Provide the (x, y) coordinate of the cell's center where the given text is located.  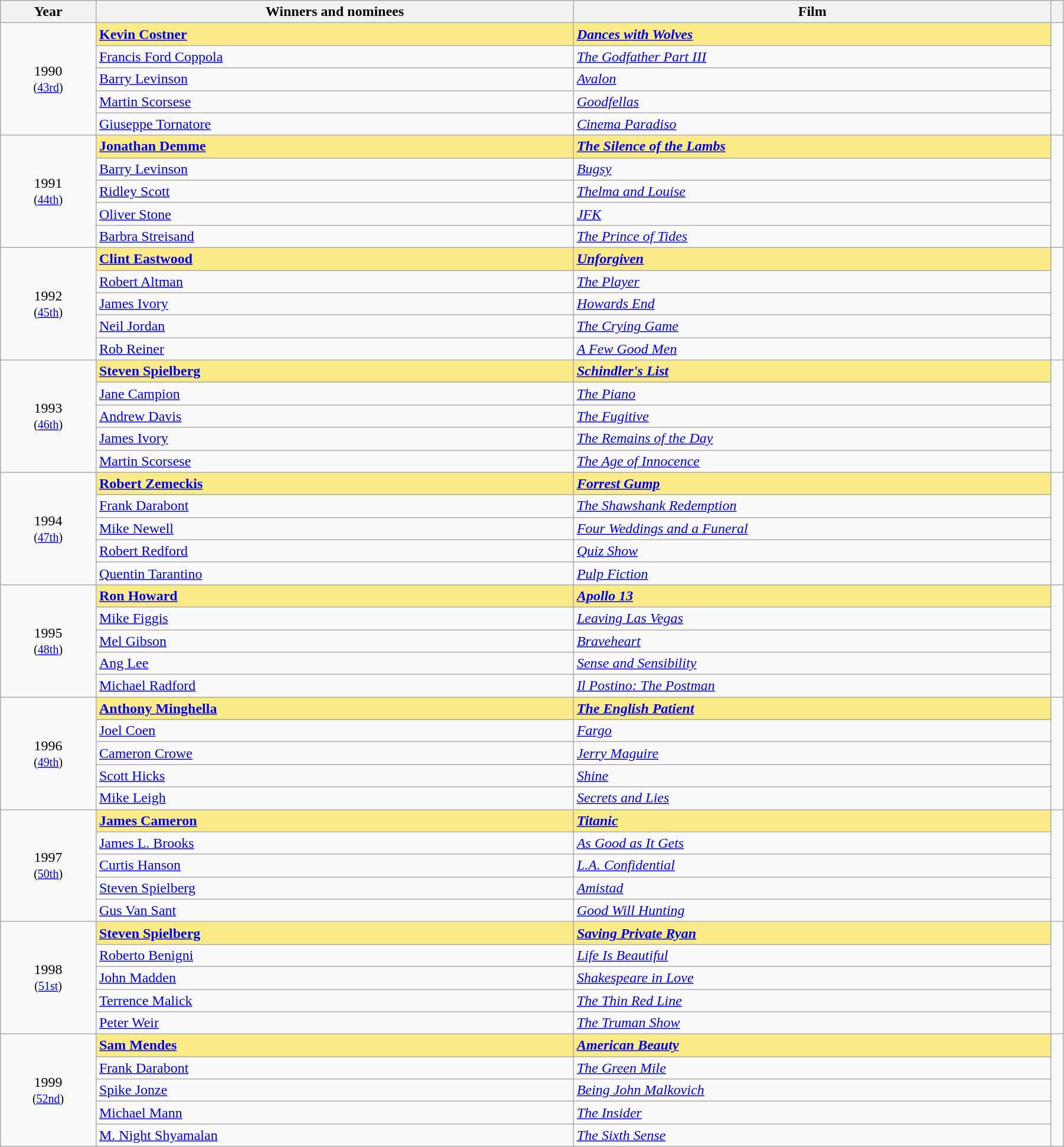
Film (812, 12)
Shakespeare in Love (812, 978)
The Shawshank Redemption (812, 506)
Kevin Costner (334, 34)
Michael Radford (334, 686)
Neil Jordan (334, 326)
Apollo 13 (812, 596)
L.A. Confidential (812, 865)
1995(48th) (48, 641)
Il Postino: The Postman (812, 686)
Peter Weir (334, 1023)
The Remains of the Day (812, 439)
Winners and nominees (334, 12)
Mike Figgis (334, 618)
The Green Mile (812, 1068)
Cinema Paradiso (812, 124)
Schindler's List (812, 371)
1997(50th) (48, 865)
Amistad (812, 888)
Andrew Davis (334, 416)
The Piano (812, 394)
Braveheart (812, 641)
Saving Private Ryan (812, 933)
1994(47th) (48, 528)
1991(44th) (48, 191)
Bugsy (812, 169)
The Thin Red Line (812, 1001)
Avalon (812, 79)
Anthony Minghella (334, 708)
1996(49th) (48, 753)
Jonathan Demme (334, 146)
Good Will Hunting (812, 910)
Roberto Benigni (334, 955)
Terrence Malick (334, 1001)
Thelma and Louise (812, 191)
Goodfellas (812, 102)
American Beauty (812, 1045)
Oliver Stone (334, 214)
1999(52nd) (48, 1090)
James Cameron (334, 821)
Fargo (812, 731)
Howards End (812, 304)
1992(45th) (48, 303)
Forrest Gump (812, 483)
1998(51st) (48, 978)
Cameron Crowe (334, 753)
Ang Lee (334, 664)
1993(46th) (48, 416)
Robert Altman (334, 282)
Leaving Las Vegas (812, 618)
Mike Newell (334, 528)
The Insider (812, 1113)
Quentin Tarantino (334, 573)
Francis Ford Coppola (334, 57)
Jerry Maguire (812, 753)
The Prince of Tides (812, 236)
Joel Coen (334, 731)
Michael Mann (334, 1113)
Four Weddings and a Funeral (812, 528)
Ron Howard (334, 596)
Curtis Hanson (334, 865)
James L. Brooks (334, 843)
Life Is Beautiful (812, 955)
The Godfather Part III (812, 57)
A Few Good Men (812, 349)
Year (48, 12)
The Player (812, 282)
Mike Leigh (334, 798)
1990(43rd) (48, 79)
Dances with Wolves (812, 34)
Clint Eastwood (334, 259)
Robert Zemeckis (334, 483)
The English Patient (812, 708)
The Truman Show (812, 1023)
Titanic (812, 821)
The Fugitive (812, 416)
Pulp Fiction (812, 573)
M. Night Shyamalan (334, 1135)
Rob Reiner (334, 349)
Scott Hicks (334, 776)
The Age of Innocence (812, 461)
Gus Van Sant (334, 910)
Mel Gibson (334, 641)
Jane Campion (334, 394)
Secrets and Lies (812, 798)
The Crying Game (812, 326)
Giuseppe Tornatore (334, 124)
Robert Redford (334, 551)
Sense and Sensibility (812, 664)
Sam Mendes (334, 1045)
Shine (812, 776)
Unforgiven (812, 259)
As Good as It Gets (812, 843)
Being John Malkovich (812, 1090)
JFK (812, 214)
John Madden (334, 978)
The Silence of the Lambs (812, 146)
Ridley Scott (334, 191)
Barbra Streisand (334, 236)
The Sixth Sense (812, 1135)
Quiz Show (812, 551)
Spike Jonze (334, 1090)
